Determine the (x, y) coordinate at the center of the cell enclosing the given text.  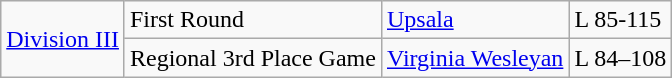
Virginia Wesleyan (474, 58)
First Round (252, 20)
Division III (63, 39)
L 84–108 (620, 58)
L 85-115 (620, 20)
Regional 3rd Place Game (252, 58)
Upsala (474, 20)
